Return the (x, y) coordinate for the center point of the cell that contains the specified text.  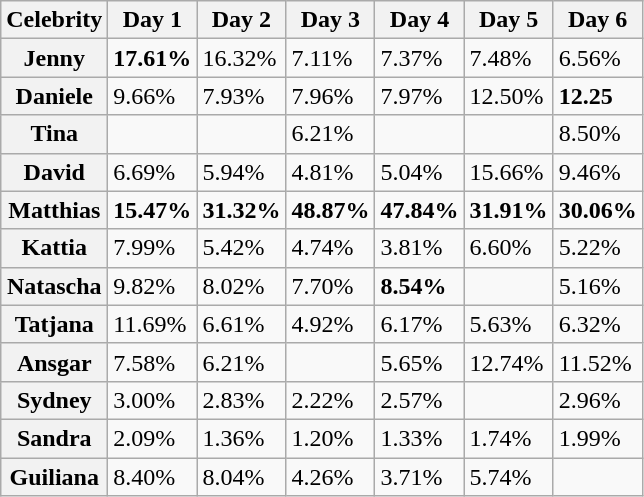
Day 5 (508, 20)
Celebrity (54, 20)
11.69% (152, 324)
6.60% (508, 248)
Day 4 (420, 20)
Day 3 (330, 20)
Tatjana (54, 324)
5.22% (598, 248)
8.04% (242, 477)
6.69% (152, 172)
4.92% (330, 324)
4.74% (330, 248)
2.96% (598, 400)
Tina (54, 134)
Sandra (54, 438)
3.00% (152, 400)
7.48% (508, 58)
7.70% (330, 286)
7.37% (420, 58)
3.81% (420, 248)
4.26% (330, 477)
Day 1 (152, 20)
Daniele (54, 96)
48.87% (330, 210)
1.33% (420, 438)
6.17% (420, 324)
2.22% (330, 400)
David (54, 172)
Day 2 (242, 20)
6.61% (242, 324)
Guiliana (54, 477)
47.84% (420, 210)
1.74% (508, 438)
7.11% (330, 58)
1.99% (598, 438)
2.09% (152, 438)
31.32% (242, 210)
Kattia (54, 248)
8.54% (420, 286)
6.32% (598, 324)
3.71% (420, 477)
8.40% (152, 477)
5.65% (420, 362)
Ansgar (54, 362)
Day 6 (598, 20)
16.32% (242, 58)
5.42% (242, 248)
Jenny (54, 58)
7.58% (152, 362)
17.61% (152, 58)
15.47% (152, 210)
5.63% (508, 324)
7.96% (330, 96)
15.66% (508, 172)
5.16% (598, 286)
1.36% (242, 438)
6.56% (598, 58)
9.82% (152, 286)
30.06% (598, 210)
7.99% (152, 248)
2.83% (242, 400)
1.20% (330, 438)
9.66% (152, 96)
8.50% (598, 134)
12.25 (598, 96)
5.04% (420, 172)
12.74% (508, 362)
8.02% (242, 286)
11.52% (598, 362)
4.81% (330, 172)
7.93% (242, 96)
Sydney (54, 400)
12.50% (508, 96)
31.91% (508, 210)
7.97% (420, 96)
Matthias (54, 210)
Natascha (54, 286)
2.57% (420, 400)
5.94% (242, 172)
9.46% (598, 172)
5.74% (508, 477)
